Output the (x, y) coordinate of the center of the cell containing the given text.  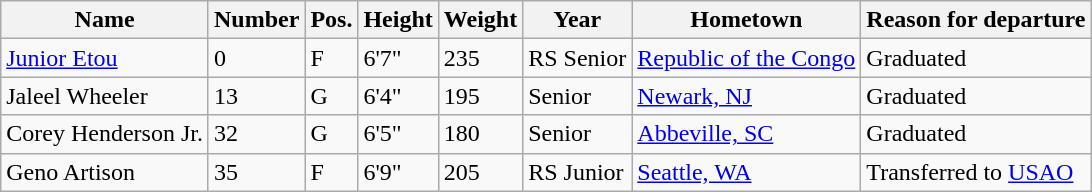
Name (105, 20)
Junior Etou (105, 58)
6'9" (398, 172)
205 (480, 172)
195 (480, 96)
Reason for departure (976, 20)
Number (256, 20)
Transferred to USAO (976, 172)
180 (480, 134)
235 (480, 58)
0 (256, 58)
RS Junior (578, 172)
Jaleel Wheeler (105, 96)
Corey Henderson Jr. (105, 134)
Seattle, WA (746, 172)
35 (256, 172)
6'7" (398, 58)
13 (256, 96)
6'4" (398, 96)
RS Senior (578, 58)
Year (578, 20)
Geno Artison (105, 172)
6'5" (398, 134)
Newark, NJ (746, 96)
Abbeville, SC (746, 134)
Height (398, 20)
Hometown (746, 20)
Pos. (332, 20)
Republic of the Congo (746, 58)
Weight (480, 20)
32 (256, 134)
